Output the (X, Y) coordinate of the center of the cell containing the given text.  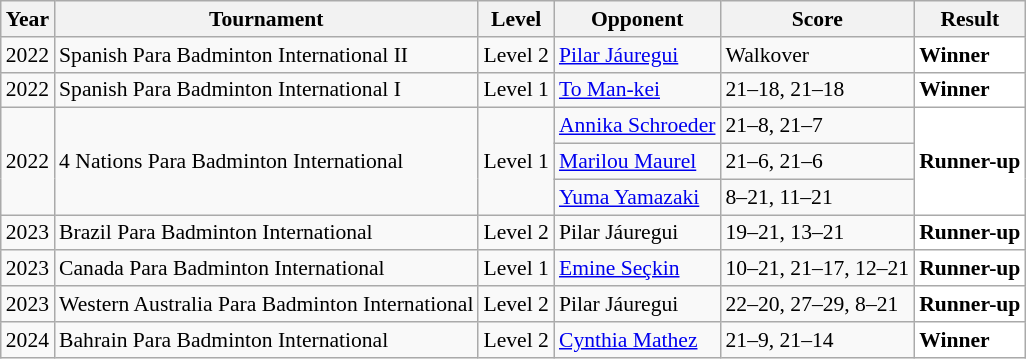
Bahrain Para Badminton International (266, 340)
22–20, 27–29, 8–21 (818, 304)
Tournament (266, 19)
4 Nations Para Badminton International (266, 162)
Level (516, 19)
Yuma Yamazaki (638, 197)
Year (28, 19)
Western Australia Para Badminton International (266, 304)
Marilou Maurel (638, 162)
Score (818, 19)
8–21, 11–21 (818, 197)
Spanish Para Badminton International II (266, 55)
Cynthia Mathez (638, 340)
Emine Seçkin (638, 269)
Brazil Para Badminton International (266, 233)
21–8, 21–7 (818, 126)
21–6, 21–6 (818, 162)
21–9, 21–14 (818, 340)
2024 (28, 340)
To Man-kei (638, 90)
10–21, 21–17, 12–21 (818, 269)
Canada Para Badminton International (266, 269)
Opponent (638, 19)
Annika Schroeder (638, 126)
Walkover (818, 55)
Result (970, 19)
19–21, 13–21 (818, 233)
21–18, 21–18 (818, 90)
Spanish Para Badminton International I (266, 90)
